Scan for the cell matching the given text and deliver its [X, Y] coordinate at center. 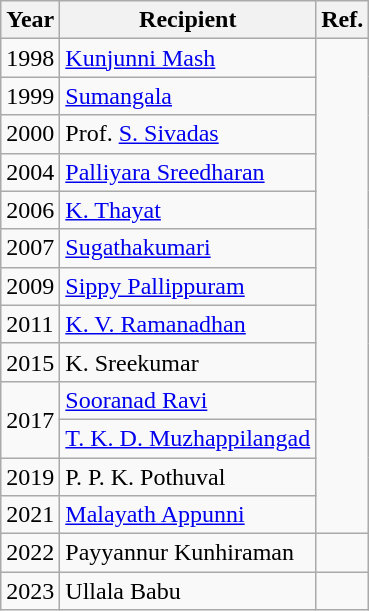
2000 [30, 134]
2023 [30, 591]
K. Sreekumar [188, 362]
2007 [30, 248]
Recipient [188, 20]
2021 [30, 515]
P. P. K. Pothuval [188, 477]
2015 [30, 362]
1998 [30, 58]
Kunjunni Mash [188, 58]
Year [30, 20]
2022 [30, 553]
2004 [30, 172]
K. V. Ramanadhan [188, 324]
2017 [30, 419]
1999 [30, 96]
2019 [30, 477]
Sugathakumari [188, 248]
T. K. D. Muzhappilangad [188, 438]
Sippy Pallippuram [188, 286]
2006 [30, 210]
Malayath Appunni [188, 515]
Ref. [342, 20]
Ullala Babu [188, 591]
2011 [30, 324]
2009 [30, 286]
K. Thayat [188, 210]
Palliyara Sreedharan [188, 172]
Prof. S. Sivadas [188, 134]
Sumangala [188, 96]
Payyannur Kunhiraman [188, 553]
Sooranad Ravi [188, 400]
